Output the [X, Y] coordinate of the center of the cell containing the given text.  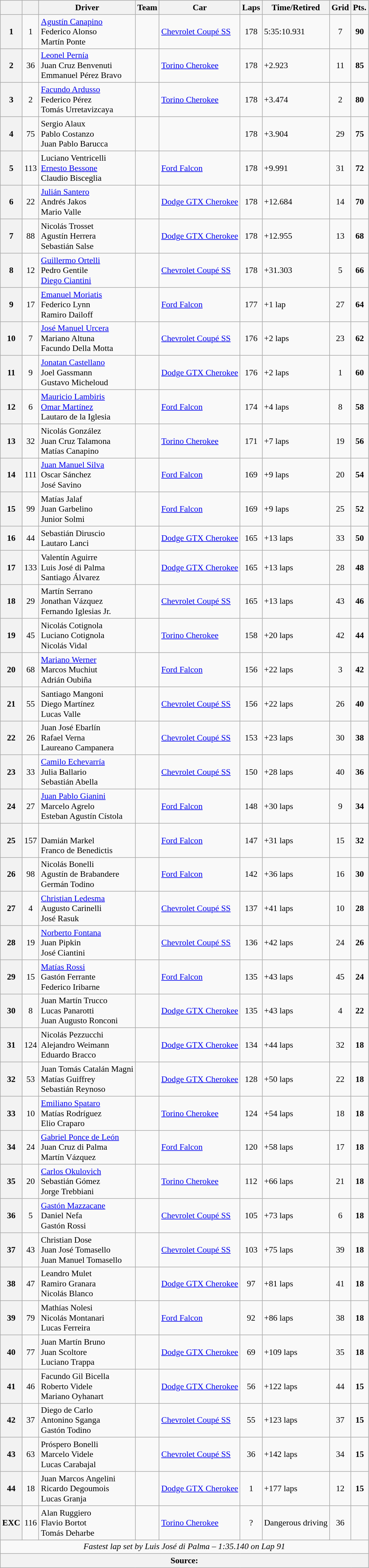
Juan Tomás Catalán Magni Matías Guiffrey Sebastián Reynoso [87, 1079]
Emiliano Spataro Matías Rodríguez Elio Craparo [87, 1113]
171 [251, 441]
62 [360, 339]
Source: [184, 1561]
Mariano Werner Marcos Muchiut Adrián Oubiña [87, 670]
+73 laps [296, 1215]
+3.904 [296, 134]
+1 lap [296, 305]
+9.991 [296, 168]
103 [251, 1250]
99 [31, 510]
Sebastián Diruscio Lautaro Lanci [87, 538]
85 [360, 65]
+31.303 [296, 270]
63 [31, 1455]
+54 laps [296, 1113]
Norberto Fontana Juan Pipkin José Ciantini [87, 943]
+122 laps [296, 1386]
Juan Martín Trucco Lucas Panarotti Juan Augusto Ronconi [87, 1011]
53 [31, 1079]
66 [360, 270]
+23 laps [296, 738]
Car [200, 7]
174 [251, 407]
+58 laps [296, 1148]
Julián Santero Andrés Jakos Mario Valle [87, 202]
Nicolás Trosset Agustín Herrera Sebastián Salse [87, 236]
Juan José Ebarlín Rafael Verna Laureano Campanera [87, 738]
Pts. [360, 7]
64 [360, 305]
136 [251, 943]
Facundo Gil Bicella Roberto Videle Mariano Oyhanart [87, 1386]
128 [251, 1079]
112 [251, 1182]
Matías Jalaf Juan Garbelino Junior Solmi [87, 510]
+75 laps [296, 1250]
120 [251, 1148]
157 [31, 841]
+142 laps [296, 1455]
+109 laps [296, 1353]
+36 laps [296, 874]
Leonel Pernía Juan Cruz Benvenuti Emmanuel Pérez Bravo [87, 65]
Facundo Ardusso Federico Pérez Tomás Urretavizcaya [87, 100]
Juan Manuel Silva Oscar Sánchez José Savino [87, 475]
147 [251, 841]
Martín Serrano Jonathan Vázquez Fernando Iglesias Jr. [87, 602]
+41 laps [296, 909]
Diego de Carlo Antonino Sganga Gastón Todino [87, 1420]
48 [360, 567]
69 [251, 1353]
Alan Ruggiero Flavio Bortot Tomás Deharbe [87, 1523]
Juan Marcos Angelini Ricardo Degoumois Lucas Granja [87, 1489]
Jonatan Castellano Joel Gassmann Gustavo Micheloud [87, 373]
88 [31, 236]
Matías Rossi Gastón Ferrante Federico Iribarne [87, 977]
Santiago Mangoni Diego Martínez Lucas Valle [87, 704]
+81 laps [296, 1284]
Nicolás González Juan Cruz Talamona Matías Canapino [87, 441]
Juan Pablo Gianini Marcelo Agrelo Esteban Agustín Cístola [87, 807]
5:35:10.931 [296, 32]
153 [251, 738]
Grid [341, 7]
Nicolás Bonelli Agustín de Brabandere Germán Todino [87, 874]
Sergio Alaux Pablo Costanzo Juan Pablo Barucca [87, 134]
134 [251, 1045]
Christian Ledesma Augusto Carinelli José Rasuk [87, 909]
79 [31, 1318]
158 [251, 636]
+44 laps [296, 1045]
+20 laps [296, 636]
113 [31, 168]
54 [360, 475]
Laps [251, 7]
92 [251, 1318]
72 [360, 168]
Camilo Echevarría Julia Ballario Sebastián Abella [87, 772]
98 [31, 874]
Valentín Aguirre Luis José di Palma Santiago Álvarez [87, 567]
+28 laps [296, 772]
Damián Markel Franco de Benedictis [87, 841]
105 [251, 1215]
Leandro Mulet Ramiro Granara Nicolás Blanco [87, 1284]
Gabriel Ponce de León Juan Cruz di Palma Martín Vázquez [87, 1148]
+31 laps [296, 841]
133 [31, 567]
+66 laps [296, 1182]
+12.955 [296, 236]
Mathías Nolesi Nicolás Montanari Lucas Ferreira [87, 1318]
97 [251, 1284]
90 [360, 32]
148 [251, 807]
+4 laps [296, 407]
Juan Martín Bruno Juan Scoltore Luciano Trappa [87, 1353]
70 [360, 202]
Nicolás Pezzucchi Alejandro Weimann Eduardo Bracco [87, 1045]
+177 laps [296, 1489]
+42 laps [296, 943]
52 [360, 510]
+123 laps [296, 1420]
50 [360, 538]
Próspero Bonelli Marcelo Videle Lucas Carabajal [87, 1455]
+2.923 [296, 65]
177 [251, 305]
+12.684 [296, 202]
Gastón Mazzacane Daniel Nefa Gastón Rossi [87, 1215]
116 [31, 1523]
58 [360, 407]
111 [31, 475]
Guillermo Ortelli Pedro Gentile Diego Ciantini [87, 270]
Time/Retired [296, 7]
137 [251, 909]
EXC [11, 1523]
Dangerous driving [296, 1523]
60 [360, 373]
+3.474 [296, 100]
47 [31, 1284]
+7 laps [296, 441]
Fastest lap set by Luis José di Palma – 1:35.140 on Lap 91 [184, 1547]
Mauricio Lambiris Omar Martínez Lautaro de la Iglesia [87, 407]
Carlos Okulovich Sebastián Gómez Jorge Trebbiani [87, 1182]
Team [147, 7]
150 [251, 772]
142 [251, 874]
Nicolás Cotignola Luciano Cotignola Nicolás Vidal [87, 636]
Luciano Ventricelli Ernesto Bessone Claudio Bisceglia [87, 168]
+30 laps [296, 807]
Agustín Canapino Federico Alonso Martín Ponte [87, 32]
+50 laps [296, 1079]
Driver [87, 7]
80 [360, 100]
77 [31, 1353]
Christian Dose Juan José Tomasello Juan Manuel Tomasello [87, 1250]
José Manuel Urcera Mariano Altuna Facundo Della Motta [87, 339]
Emanuel Moriatis Federico Lynn Ramiro Dailoff [87, 305]
+86 laps [296, 1318]
? [251, 1523]
